Pinpoint the cell where the given text exists, returning its (X, Y) midpoint coordinate. 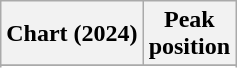
Chart (2024) (72, 34)
Peakposition (189, 34)
